Return the (x, y) coordinate for the center point of the cell that contains the specified text.  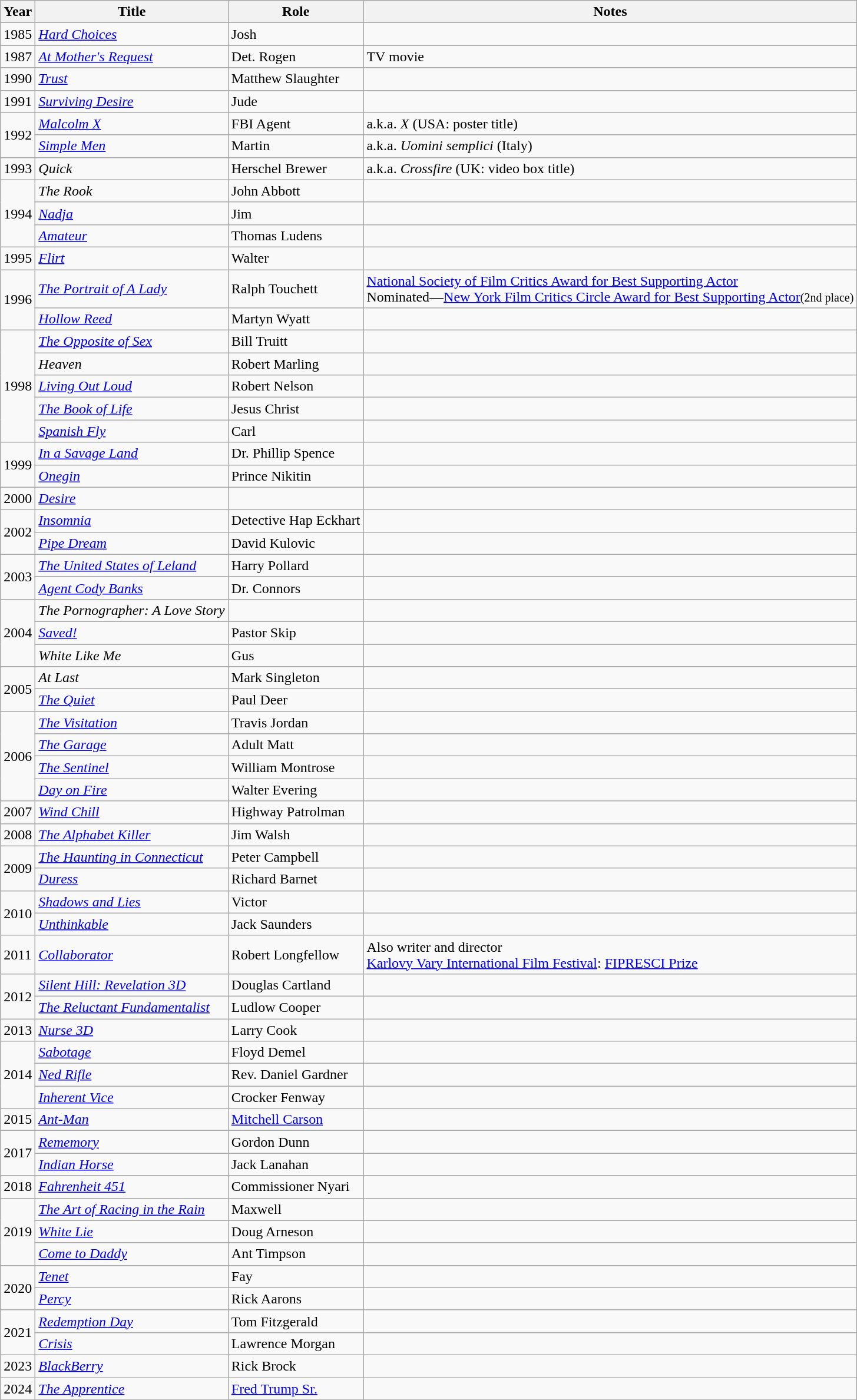
Amateur (132, 236)
The Quiet (132, 700)
Jesus Christ (296, 409)
Hollow Reed (132, 319)
Living Out Loud (132, 386)
David Kulovic (296, 543)
Nadja (132, 213)
Rick Aarons (296, 1299)
Ludlow Cooper (296, 1007)
TV movie (610, 57)
Jude (296, 101)
National Society of Film Critics Award for Best Supporting ActorNominated—New York Film Critics Circle Award for Best Supporting Actor(2nd place) (610, 289)
Peter Campbell (296, 857)
a.k.a. X (USA: poster title) (610, 124)
The Book of Life (132, 409)
Fahrenheit 451 (132, 1187)
The Rook (132, 191)
2023 (18, 1366)
Inherent Vice (132, 1097)
2004 (18, 633)
Desire (132, 498)
Onegin (132, 476)
The Alphabet Killer (132, 835)
Malcolm X (132, 124)
a.k.a. Crossfire (UK: video box title) (610, 168)
Herschel Brewer (296, 168)
The Sentinel (132, 767)
Fay (296, 1276)
Role (296, 12)
Victor (296, 902)
Walter Evering (296, 790)
The Visitation (132, 723)
1991 (18, 101)
Pipe Dream (132, 543)
2008 (18, 835)
In a Savage Land (132, 454)
Heaven (132, 364)
Larry Cook (296, 1030)
2018 (18, 1187)
Martyn Wyatt (296, 319)
Year (18, 12)
Josh (296, 34)
2021 (18, 1332)
Highway Patrolman (296, 812)
2020 (18, 1288)
Jack Saunders (296, 924)
Gordon Dunn (296, 1142)
Surviving Desire (132, 101)
The Apprentice (132, 1388)
1985 (18, 34)
Duress (132, 879)
Robert Marling (296, 364)
Quick (132, 168)
Thomas Ludens (296, 236)
Rev. Daniel Gardner (296, 1075)
1999 (18, 465)
1990 (18, 79)
2009 (18, 868)
2012 (18, 996)
1995 (18, 258)
William Montrose (296, 767)
Floyd Demel (296, 1053)
Jim (296, 213)
Det. Rogen (296, 57)
Day on Fire (132, 790)
2000 (18, 498)
Harry Pollard (296, 565)
Mark Singleton (296, 678)
2013 (18, 1030)
Dr. Phillip Spence (296, 454)
The Pornographer: A Love Story (132, 610)
2024 (18, 1388)
Robert Nelson (296, 386)
Ralph Touchett (296, 289)
Come to Daddy (132, 1254)
a.k.a. Uomini semplici (Italy) (610, 146)
Unthinkable (132, 924)
Also writer and directorKarlovy Vary International Film Festival: FIPRESCI Prize (610, 954)
2015 (18, 1120)
Collaborator (132, 954)
The United States of Leland (132, 565)
Gus (296, 656)
2006 (18, 756)
The Reluctant Fundamentalist (132, 1007)
Trust (132, 79)
Jim Walsh (296, 835)
Crocker Fenway (296, 1097)
Mitchell Carson (296, 1120)
Indian Horse (132, 1164)
Pastor Skip (296, 633)
Martin (296, 146)
Wind Chill (132, 812)
2011 (18, 954)
1992 (18, 135)
Flirt (132, 258)
2014 (18, 1075)
Saved! (132, 633)
1994 (18, 213)
Jack Lanahan (296, 1164)
Shadows and Lies (132, 902)
Dr. Connors (296, 588)
2017 (18, 1153)
2010 (18, 913)
Doug Arneson (296, 1232)
2007 (18, 812)
Notes (610, 12)
Adult Matt (296, 745)
At Mother's Request (132, 57)
Tom Fitzgerald (296, 1321)
Detective Hap Eckhart (296, 521)
Richard Barnet (296, 879)
Matthew Slaughter (296, 79)
1998 (18, 386)
Nurse 3D (132, 1030)
Fred Trump Sr. (296, 1388)
Silent Hill: Revelation 3D (132, 985)
John Abbott (296, 191)
Robert Longfellow (296, 954)
Redemption Day (132, 1321)
2019 (18, 1232)
White Like Me (132, 656)
Paul Deer (296, 700)
Bill Truitt (296, 342)
Title (132, 12)
Crisis (132, 1343)
Percy (132, 1299)
Lawrence Morgan (296, 1343)
2005 (18, 689)
Commissioner Nyari (296, 1187)
FBI Agent (296, 124)
Simple Men (132, 146)
The Opposite of Sex (132, 342)
1987 (18, 57)
Agent Cody Banks (132, 588)
Carl (296, 431)
Sabotage (132, 1053)
The Portrait of A Lady (132, 289)
The Art of Racing in the Rain (132, 1209)
Ned Rifle (132, 1075)
Insomnia (132, 521)
Maxwell (296, 1209)
At Last (132, 678)
BlackBerry (132, 1366)
Spanish Fly (132, 431)
Hard Choices (132, 34)
Tenet (132, 1276)
The Garage (132, 745)
Walter (296, 258)
2002 (18, 532)
The Haunting in Connecticut (132, 857)
1993 (18, 168)
Ant-Man (132, 1120)
Ant Timpson (296, 1254)
Douglas Cartland (296, 985)
White Lie (132, 1232)
Prince Nikitin (296, 476)
Rememory (132, 1142)
1996 (18, 300)
2003 (18, 577)
Rick Brock (296, 1366)
Travis Jordan (296, 723)
